Identify which cell holds the provided text, then report its (X, Y) central coordinate. 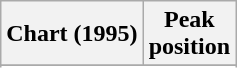
Peakposition (189, 34)
Chart (1995) (72, 34)
